Scan for the cell matching the given text and deliver its (x, y) coordinate at center. 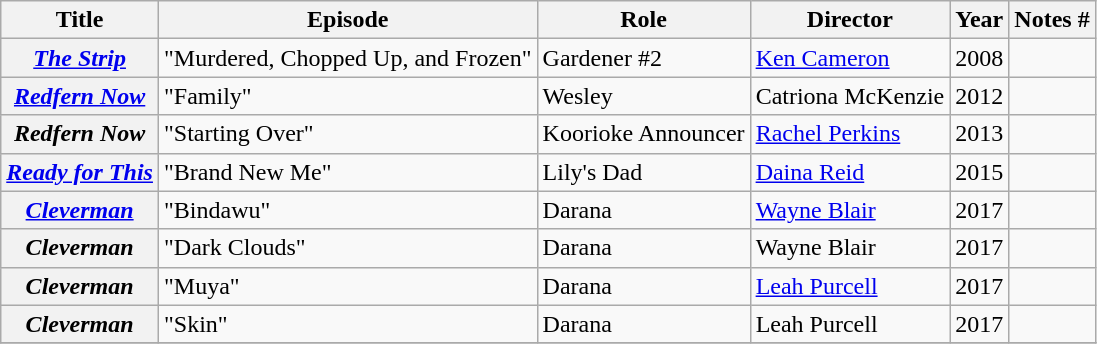
Catriona McKenzie (850, 96)
2015 (980, 172)
Role (644, 20)
"Murdered, Chopped Up, and Frozen" (348, 58)
"Family" (348, 96)
"Brand New Me" (348, 172)
Ken Cameron (850, 58)
Episode (348, 20)
Koorioke Announcer (644, 134)
"Starting Over" (348, 134)
2013 (980, 134)
"Skin" (348, 324)
2012 (980, 96)
Ready for This (80, 172)
Wesley (644, 96)
"Muya" (348, 286)
Year (980, 20)
Director (850, 20)
Rachel Perkins (850, 134)
"Bindawu" (348, 210)
2008 (980, 58)
"Dark Clouds" (348, 248)
Gardener #2 (644, 58)
Daina Reid (850, 172)
Title (80, 20)
Notes # (1052, 20)
The Strip (80, 58)
Lily's Dad (644, 172)
